Determine the [x, y] coordinate at the center of the cell enclosing the given text.  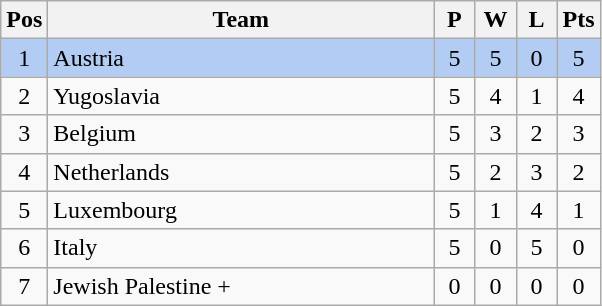
Team [241, 20]
Belgium [241, 134]
7 [24, 286]
Jewish Palestine + [241, 286]
Yugoslavia [241, 96]
P [454, 20]
Pts [578, 20]
Netherlands [241, 172]
Austria [241, 58]
Italy [241, 248]
Pos [24, 20]
6 [24, 248]
L [536, 20]
W [496, 20]
Luxembourg [241, 210]
